Extract the (X, Y) coordinate from the center of the cell holding the provided text.  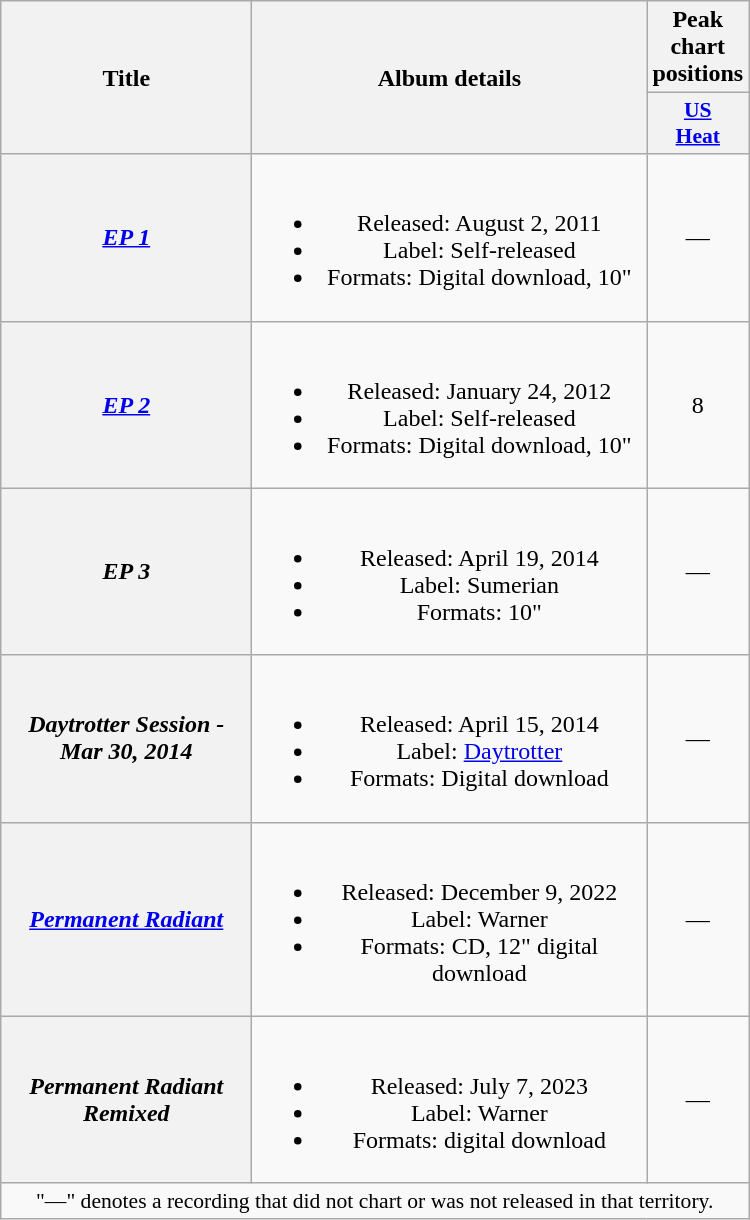
Released: April 19, 2014Label: SumerianFormats: 10" (450, 572)
Peak chart positions (698, 47)
Released: July 7, 2023Label: WarnerFormats: digital download (450, 1100)
EP 1 (126, 238)
Released: April 15, 2014Label: DaytrotterFormats: Digital download (450, 738)
"—" denotes a recording that did not chart or was not released in that territory. (375, 1201)
Released: August 2, 2011Label: Self-releasedFormats: Digital download, 10" (450, 238)
Permanent Radiant Remixed (126, 1100)
Title (126, 78)
Released: January 24, 2012Label: Self-releasedFormats: Digital download, 10" (450, 404)
EP 3 (126, 572)
Permanent Radiant (126, 919)
Album details (450, 78)
USHeat (698, 124)
EP 2 (126, 404)
Released: December 9, 2022Label: WarnerFormats: CD, 12" digital download (450, 919)
8 (698, 404)
Daytrotter Session - Mar 30, 2014 (126, 738)
